Return the (X, Y) coordinate for the center point of the cell that contains the specified text.  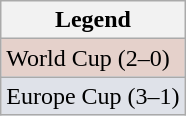
Europe Cup (3–1) (93, 96)
World Cup (2–0) (93, 58)
Legend (93, 20)
